Provide the (X, Y) coordinate of the cell's center where the given text is located.  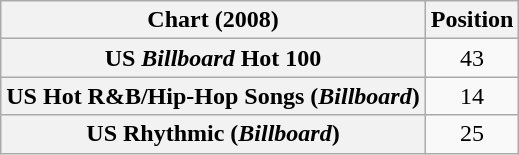
US Hot R&B/Hip-Hop Songs (Billboard) (213, 96)
43 (472, 58)
US Billboard Hot 100 (213, 58)
Chart (2008) (213, 20)
14 (472, 96)
25 (472, 134)
Position (472, 20)
US Rhythmic (Billboard) (213, 134)
